Provide the [X, Y] coordinate of the cell's center where the given text is located.  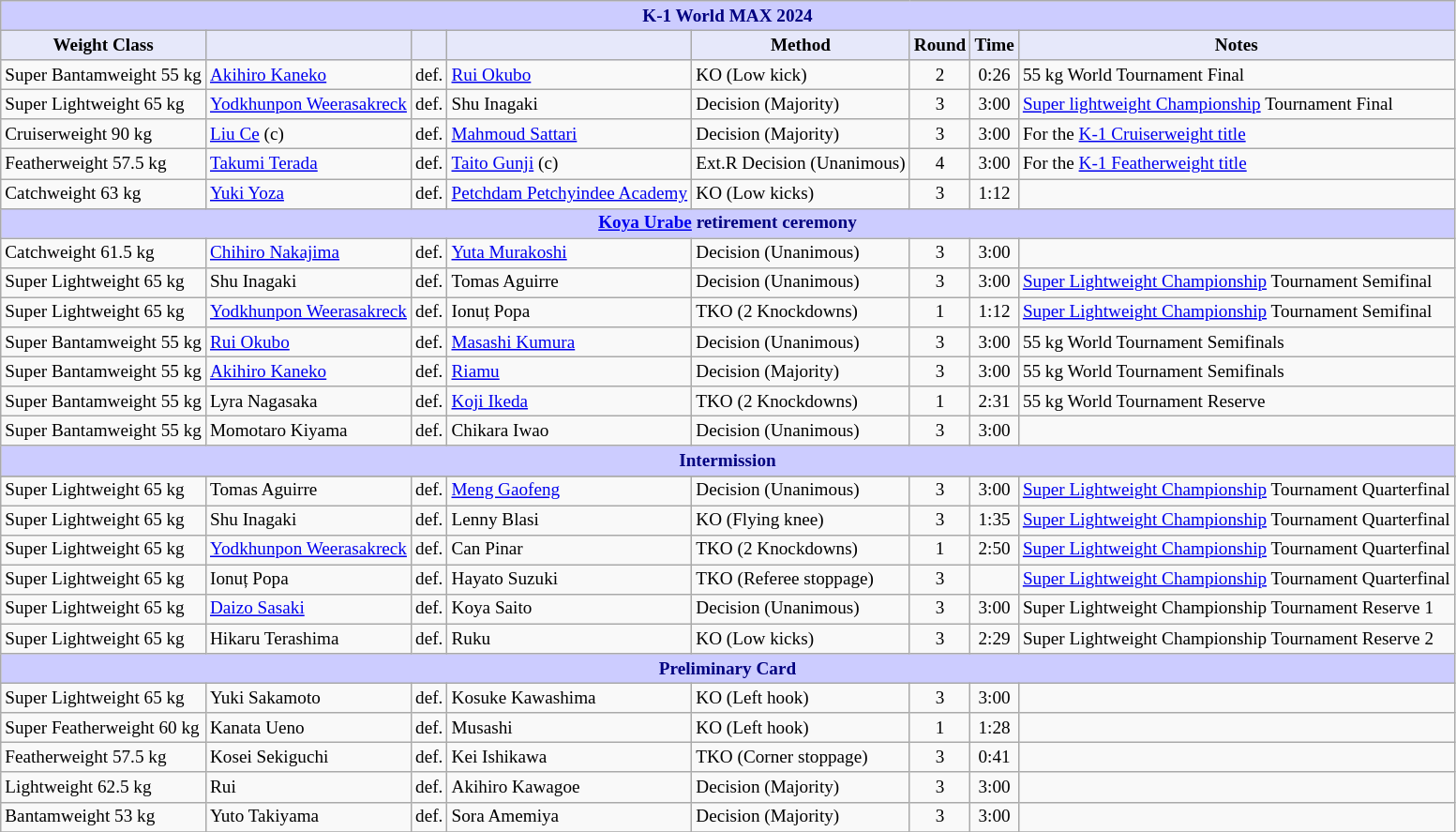
Time [994, 45]
Preliminary Card [728, 669]
Chikara Iwao [570, 431]
Method [801, 45]
0:26 [994, 75]
4 [939, 164]
Riamu [570, 371]
Yuki Yoza [308, 193]
Super Featherweight 60 kg [103, 728]
Petchdam Petchyindee Academy [570, 193]
Lightweight 62.5 kg [103, 787]
Koya Urabe retirement ceremony [728, 223]
Hayato Suzuki [570, 580]
Yuto Takiyama [308, 817]
2 [939, 75]
Notes [1236, 45]
Daizo Sasaki [308, 609]
Super lightweight Championship Tournament Final [1236, 104]
55 kg World Tournament Final [1236, 75]
55 kg World Tournament Reserve [1236, 401]
Koya Saito [570, 609]
KO (Low kick) [801, 75]
Bantamweight 53 kg [103, 817]
Lyra Nagasaka [308, 401]
TKO (Corner stoppage) [801, 758]
Musashi [570, 728]
Intermission [728, 461]
Super Lightweight Championship Tournament Reserve 1 [1236, 609]
TKO (Referee stoppage) [801, 580]
Kei Ishikawa [570, 758]
For the K-1 Cruiserweight title [1236, 134]
Rui [308, 787]
Kosuke Kawashima [570, 698]
Catchweight 63 kg [103, 193]
Taito Gunji (c) [570, 164]
Meng Gaofeng [570, 491]
1:28 [994, 728]
Super Lightweight Championship Tournament Reserve 2 [1236, 639]
Mahmoud Sattari [570, 134]
Ext.R Decision (Unanimous) [801, 164]
Liu Ce (c) [308, 134]
Takumi Terada [308, 164]
Ruku [570, 639]
Round [939, 45]
Sora Amemiya [570, 817]
Weight Class [103, 45]
2:29 [994, 639]
K-1 World MAX 2024 [728, 16]
Masashi Kumura [570, 342]
Koji Ikeda [570, 401]
Momotaro Kiyama [308, 431]
1:35 [994, 520]
2:50 [994, 550]
Cruiserweight 90 kg [103, 134]
Catchweight 61.5 kg [103, 253]
Lenny Blasi [570, 520]
Akihiro Kawagoe [570, 787]
Can Pinar [570, 550]
KO (Flying knee) [801, 520]
Yuki Sakamoto [308, 698]
0:41 [994, 758]
Yuta Murakoshi [570, 253]
Kosei Sekiguchi [308, 758]
Kanata Ueno [308, 728]
Chihiro Nakajima [308, 253]
For the K-1 Featherweight title [1236, 164]
2:31 [994, 401]
Hikaru Terashima [308, 639]
